Identify which cell holds the provided text, then report its (X, Y) central coordinate. 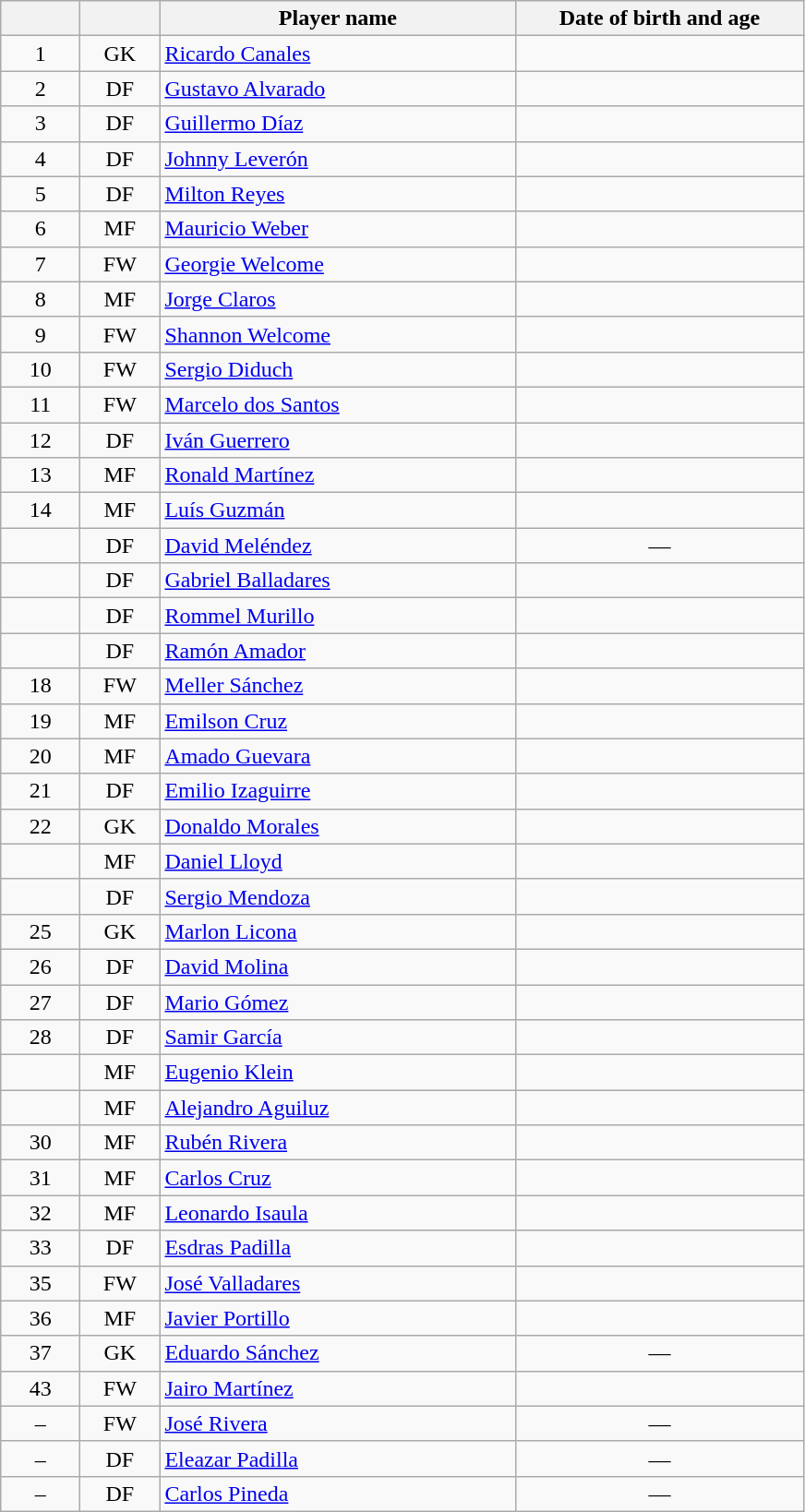
35 (41, 1283)
Eduardo Sánchez (338, 1353)
Alejandro Aguiluz (338, 1108)
Rommel Murillo (338, 616)
Leonardo Isaula (338, 1213)
Rubén Rivera (338, 1143)
Gabriel Balladares (338, 581)
7 (41, 264)
8 (41, 299)
19 (41, 721)
Samir García (338, 1038)
18 (41, 686)
José Valladares (338, 1283)
Iván Guerrero (338, 440)
Georgie Welcome (338, 264)
Ronald Martínez (338, 475)
11 (41, 404)
27 (41, 1002)
Mario Gómez (338, 1002)
13 (41, 475)
20 (41, 756)
3 (41, 124)
Emilio Izaguirre (338, 791)
Sergio Diduch (338, 369)
Player name (338, 18)
28 (41, 1038)
Amado Guevara (338, 756)
14 (41, 510)
43 (41, 1388)
Javier Portillo (338, 1318)
Ramón Amador (338, 651)
10 (41, 369)
33 (41, 1248)
Emilson Cruz (338, 721)
Date of birth and age (659, 18)
David Molina (338, 966)
Johnny Leverón (338, 159)
12 (41, 440)
José Rivera (338, 1423)
Marlon Licona (338, 931)
Luís Guzmán (338, 510)
Jairo Martínez (338, 1388)
25 (41, 931)
4 (41, 159)
36 (41, 1318)
Carlos Cruz (338, 1178)
Eleazar Padilla (338, 1458)
5 (41, 194)
2 (41, 89)
Ricardo Canales (338, 54)
31 (41, 1178)
David Meléndez (338, 546)
30 (41, 1143)
Esdras Padilla (338, 1248)
Eugenio Klein (338, 1073)
26 (41, 966)
9 (41, 334)
Gustavo Alvarado (338, 89)
Mauricio Weber (338, 229)
Carlos Pineda (338, 1494)
6 (41, 229)
1 (41, 54)
Milton Reyes (338, 194)
Shannon Welcome (338, 334)
Sergio Mendoza (338, 896)
Meller Sánchez (338, 686)
21 (41, 791)
Guillermo Díaz (338, 124)
32 (41, 1213)
22 (41, 826)
Marcelo dos Santos (338, 404)
Daniel Lloyd (338, 861)
37 (41, 1353)
Donaldo Morales (338, 826)
Jorge Claros (338, 299)
